Capture the cell that displays the provided text and extract its [X, Y] central coordinate. 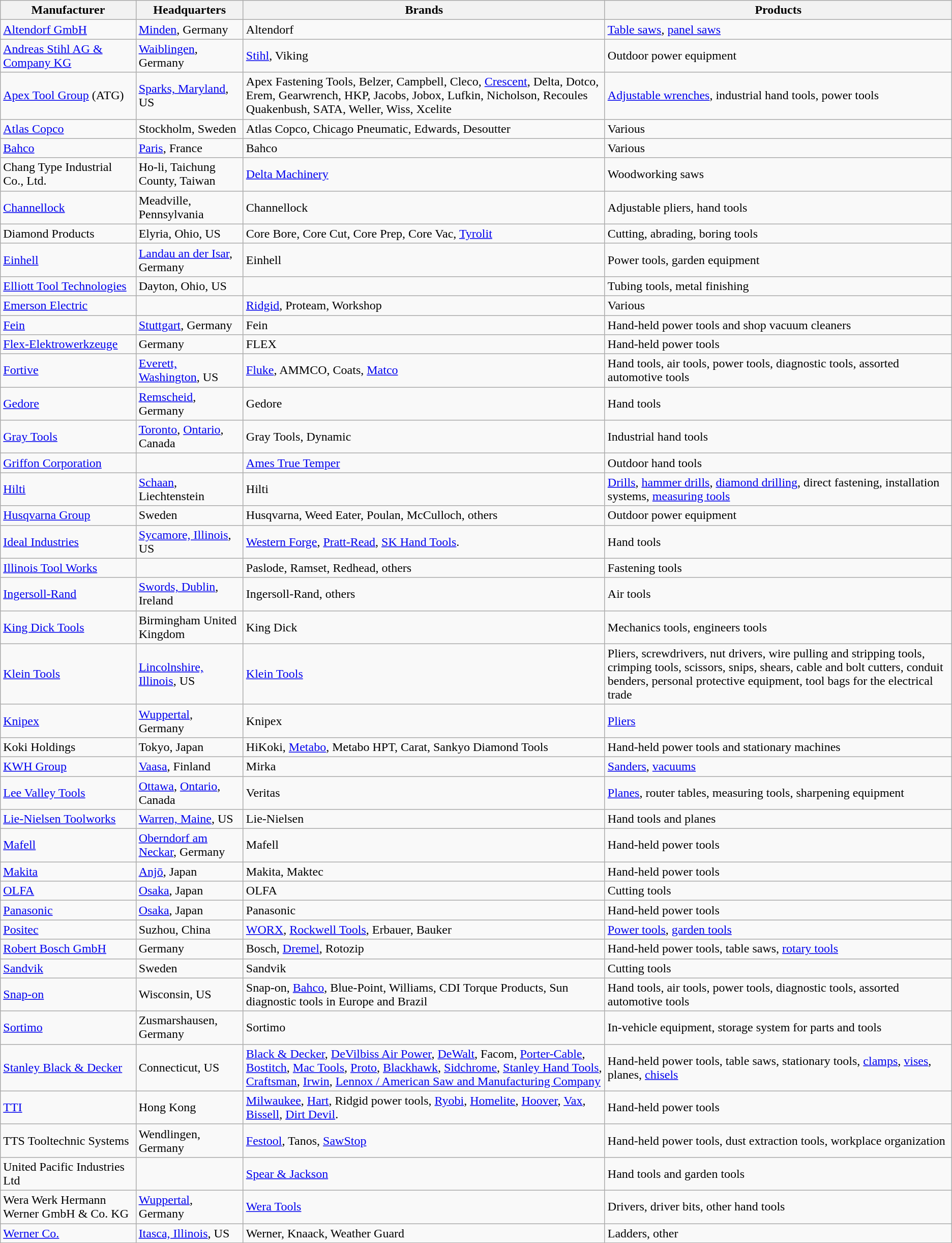
Remscheid, Germany [189, 404]
Anjō, Japan [189, 872]
Flex-Elektrowerkzeuge [68, 344]
Dayton, Ohio, US [189, 286]
Table saws, panel saws [778, 30]
Cutting, abrading, boring tools [778, 234]
Snap-on, Bahco, Blue-Point, Williams, CDI Torque Products, Sun diagnostic tools in Europe and Brazil [424, 994]
Warren, Maine, US [189, 819]
Industrial hand tools [778, 437]
Emerson Electric [68, 305]
Wisconsin, US [189, 994]
Lie-Nielsen [424, 819]
Stuttgart, Germany [189, 325]
Spear & Jackson [424, 1173]
Vaasa, Finland [189, 766]
Diamond Products [68, 234]
Gray Tools, Dynamic [424, 437]
Sparks, Maryland, US [189, 96]
Mirka [424, 766]
Fastening tools [778, 568]
Hand-held power tools, table saws, rotary tools [778, 949]
Makita, Maktec [424, 872]
Schaan, Liechtenstein [189, 489]
Woodworking saws [778, 174]
Drivers, driver bits, other hand tools [778, 1207]
Lie-Nielsen Toolworks [68, 819]
Air tools [778, 594]
Hand tools and planes [778, 819]
Milwaukee, Hart, Ridgid power tools, Ryobi, Homelite, Hoover, Vax, Bissell, Dirt Devil. [424, 1107]
Ottawa, Ontario, Canada [189, 793]
Zusmarshausen, Germany [189, 1028]
Swords, Dublin, Ireland [189, 594]
Robert Bosch GmbH [68, 949]
Hand-held power tools and shop vacuum cleaners [778, 325]
TTS Tooltechnic Systems [68, 1141]
FLEX [424, 344]
Outdoor hand tools [778, 463]
Altendorf GmbH [68, 30]
Mechanics tools, engineers tools [778, 627]
Western Forge, Pratt-Read, SK Hand Tools. [424, 541]
Makita [68, 872]
Hand-held power tools and stationary machines [778, 747]
Illinois Tool Works [68, 568]
In-vehicle equipment, storage system for parts and tools [778, 1028]
Stihl, Viking [424, 56]
Manufacturer [68, 10]
Ames True Temper [424, 463]
Snap-on [68, 994]
Adjustable wrenches, industrial hand tools, power tools [778, 96]
Toronto, Ontario, Canada [189, 437]
TTI [68, 1107]
Everett, Washington, US [189, 370]
Stanley Black & Decker [68, 1067]
United Pacific Industries Ltd [68, 1173]
Waiblingen, Germany [189, 56]
Hand tools and garden tools [778, 1173]
Connecticut, US [189, 1067]
Elyria, Ohio, US [189, 234]
Bosch, Dremel, Rotozip [424, 949]
Landau an der Isar, Germany [189, 259]
Sanders, vacuums [778, 766]
Tokyo, Japan [189, 747]
Koki Holdings [68, 747]
Suzhou, China [189, 930]
Altendorf [424, 30]
Fortive [68, 370]
Minden, Germany [189, 30]
Pliers [778, 720]
Ridgid, Proteam, Workshop [424, 305]
King Dick [424, 627]
Husqvarna Group [68, 515]
Drills, hammer drills, diamond drilling, direct fastening, installation systems, measuring tools [778, 489]
Planes, router tables, measuring tools, sharpening equipment [778, 793]
Hong Kong [189, 1107]
Werner Co. [68, 1233]
Products [778, 10]
Lincolnshire, Illinois, US [189, 674]
Paslode, Ramset, Redhead, others [424, 568]
Delta Machinery [424, 174]
Chang Type Industrial Co., Ltd. [68, 174]
WORX, Rockwell Tools, Erbauer, Bauker [424, 930]
Veritas [424, 793]
Hand-held power tools, table saws, stationary tools, clamps, vises, planes, chisels [778, 1067]
Andreas Stihl AG & Company KG [68, 56]
Wera Tools [424, 1207]
Power tools, garden equipment [778, 259]
KWH Group [68, 766]
Core Bore, Core Cut, Core Prep, Core Vac, Tyrolit [424, 234]
Ingersoll-Rand [68, 594]
Ho-li, Taichung County, Taiwan [189, 174]
Elliott Tool Technologies [68, 286]
King Dick Tools [68, 627]
Birmingham United Kingdom [189, 627]
Husqvarna, Weed Eater, Poulan, McCulloch, others [424, 515]
Gray Tools [68, 437]
Werner, Knaack, Weather Guard [424, 1233]
Lee Valley Tools [68, 793]
Headquarters [189, 10]
Tubing tools, metal finishing [778, 286]
Atlas Copco, Chicago Pneumatic, Edwards, Desoutter [424, 129]
Ingersoll-Rand, others [424, 594]
Positec [68, 930]
Paris, France [189, 148]
Stockholm, Sweden [189, 129]
Apex Tool Group (ATG) [68, 96]
Griffon Corporation [68, 463]
Oberndorf am Neckar, Germany [189, 846]
HiKoki, Metabo, Metabo HPT, Carat, Sankyo Diamond Tools [424, 747]
Fluke, AMMCO, Coats, Matco [424, 370]
Festool, Tanos, SawStop [424, 1141]
Wera Werk Hermann Werner GmbH & Co. KG [68, 1207]
Ladders, other [778, 1233]
Itasca, Illinois, US [189, 1233]
Ideal Industries [68, 541]
Meadville, Pennsylvania [189, 208]
Hand-held power tools, dust extraction tools, workplace organization [778, 1141]
Wendlingen, Germany [189, 1141]
Sycamore, Illinois, US [189, 541]
Atlas Copco [68, 129]
Brands [424, 10]
Adjustable pliers, hand tools [778, 208]
Power tools, garden tools [778, 930]
